Scan for the cell matching the given text and deliver its [x, y] coordinate at center. 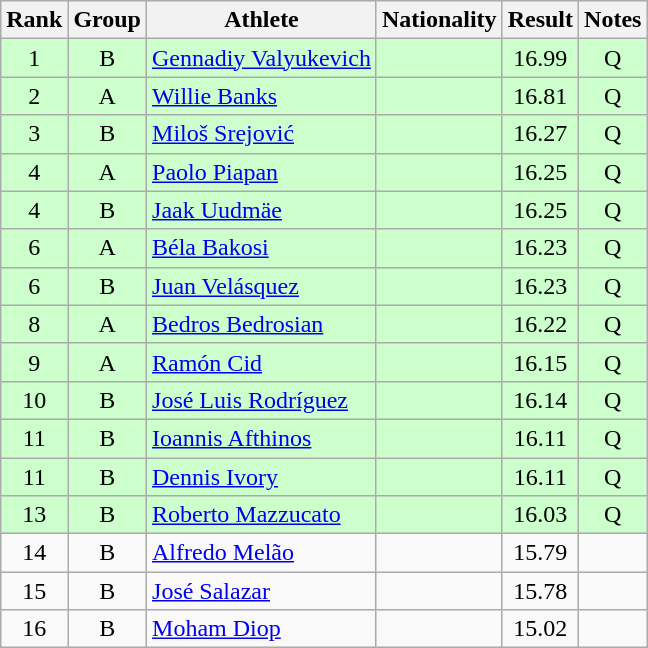
8 [34, 324]
Ramón Cid [262, 362]
Result [540, 20]
Moham Diop [262, 629]
16.99 [540, 58]
Gennadiy Valyukevich [262, 58]
Juan Velásquez [262, 286]
16.22 [540, 324]
15.78 [540, 591]
Jaak Uudmäe [262, 210]
16.15 [540, 362]
16.03 [540, 515]
Willie Banks [262, 96]
Alfredo Melão [262, 553]
Group [108, 20]
9 [34, 362]
Bedros Bedrosian [262, 324]
Miloš Srejović [262, 134]
1 [34, 58]
16 [34, 629]
Roberto Mazzucato [262, 515]
16.81 [540, 96]
13 [34, 515]
Rank [34, 20]
Athlete [262, 20]
14 [34, 553]
3 [34, 134]
2 [34, 96]
José Salazar [262, 591]
Paolo Piapan [262, 172]
10 [34, 400]
15.02 [540, 629]
15.79 [540, 553]
Béla Bakosi [262, 248]
16.27 [540, 134]
Ioannis Afthinos [262, 438]
Notes [613, 20]
Dennis Ivory [262, 477]
Nationality [439, 20]
16.14 [540, 400]
15 [34, 591]
José Luis Rodríguez [262, 400]
